Output the [X, Y] coordinate of the center of the cell containing the given text.  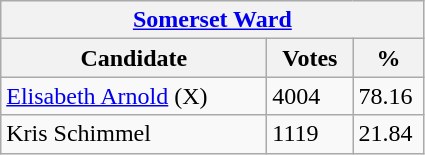
1119 [310, 134]
Elisabeth Arnold (X) [134, 96]
4004 [310, 96]
Candidate [134, 58]
Somerset Ward [212, 20]
Votes [310, 58]
% [388, 58]
21.84 [388, 134]
78.16 [388, 96]
Kris Schimmel [134, 134]
